Search for the cell housing the specified text and yield its [x, y] center coordinate. 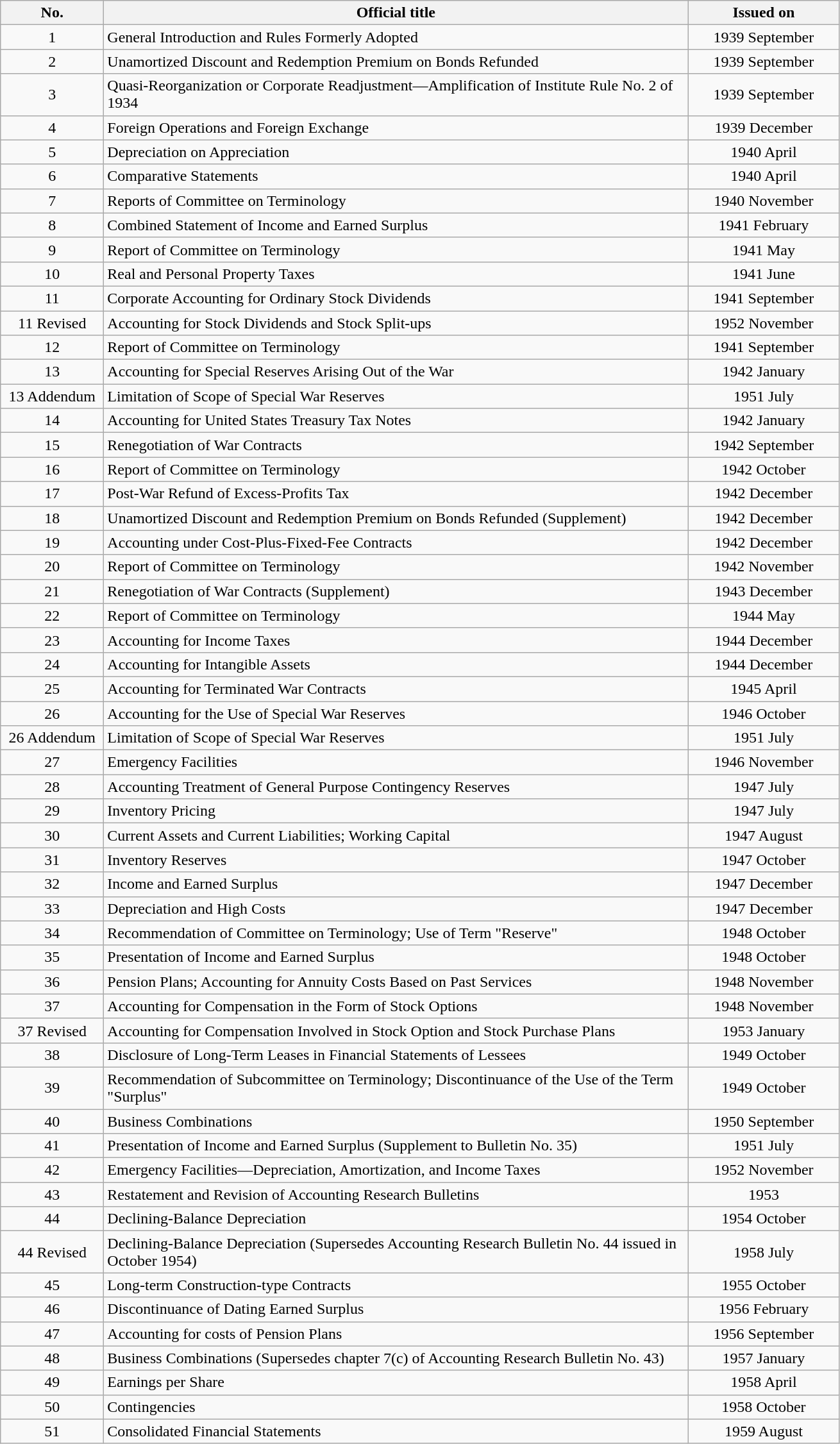
13 [53, 372]
Declining-Balance Depreciation (Supersedes Accounting Research Bulletin No. 44 issued in October 1954) [396, 1252]
Comparative Statements [396, 176]
1954 October [764, 1219]
Income and Earned Surplus [396, 884]
1959 August [764, 1431]
18 [53, 518]
Disclosure of Long-Term Leases in Financial Statements of Lessees [396, 1055]
Depreciation and High Costs [396, 909]
42 [53, 1170]
36 [53, 982]
38 [53, 1055]
Emergency Facilities [396, 762]
1942 September [764, 445]
1957 January [764, 1358]
41 [53, 1146]
Accounting Treatment of General Purpose Contingency Reserves [396, 787]
1943 December [764, 591]
34 [53, 933]
27 [53, 762]
33 [53, 909]
Foreign Operations and Foreign Exchange [396, 128]
51 [53, 1431]
Corporate Accounting for Ordinary Stock Dividends [396, 298]
44 [53, 1219]
Pension Plans; Accounting for Annuity Costs Based on Past Services [396, 982]
25 [53, 689]
Declining-Balance Depreciation [396, 1219]
43 [53, 1195]
8 [53, 225]
26 [53, 714]
Recommendation of Committee on Terminology; Use of Term "Reserve" [396, 933]
3 [53, 95]
1941 May [764, 249]
2 [53, 62]
12 [53, 348]
22 [53, 616]
Long-term Construction-type Contracts [396, 1285]
1953 January [764, 1030]
Accounting for United States Treasury Tax Notes [396, 421]
44 Revised [53, 1252]
Business Combinations [396, 1121]
7 [53, 201]
13 Addendum [53, 396]
Accounting for Special Reserves Arising Out of the War [396, 372]
Official title [396, 13]
14 [53, 421]
Accounting for Compensation in the Form of Stock Options [396, 1006]
Presentation of Income and Earned Surplus (Supplement to Bulletin No. 35) [396, 1146]
Accounting for Stock Dividends and Stock Split-ups [396, 323]
Depreciation on Appreciation [396, 152]
16 [53, 469]
Consolidated Financial Statements [396, 1431]
Renegotiation of War Contracts (Supplement) [396, 591]
1958 July [764, 1252]
19 [53, 542]
1958 October [764, 1407]
39 [53, 1087]
1941 February [764, 225]
15 [53, 445]
Emergency Facilities—Depreciation, Amortization, and Income Taxes [396, 1170]
10 [53, 274]
37 [53, 1006]
26 Addendum [53, 738]
48 [53, 1358]
47 [53, 1334]
40 [53, 1121]
46 [53, 1309]
37 Revised [53, 1030]
29 [53, 811]
Contingencies [396, 1407]
Reports of Committee on Terminology [396, 201]
4 [53, 128]
31 [53, 860]
1942 October [764, 469]
11 Revised [53, 323]
30 [53, 835]
5 [53, 152]
49 [53, 1382]
35 [53, 957]
1947 October [764, 860]
1956 September [764, 1334]
1950 September [764, 1121]
Business Combinations (Supersedes chapter 7(c) of Accounting Research Bulletin No. 43) [396, 1358]
1945 April [764, 689]
50 [53, 1407]
1 [53, 37]
21 [53, 591]
28 [53, 787]
1956 February [764, 1309]
9 [53, 249]
32 [53, 884]
11 [53, 298]
1944 May [764, 616]
Accounting for Income Taxes [396, 640]
Accounting for Intangible Assets [396, 664]
Renegotiation of War Contracts [396, 445]
24 [53, 664]
Earnings per Share [396, 1382]
Real and Personal Property Taxes [396, 274]
Presentation of Income and Earned Surplus [396, 957]
20 [53, 567]
1940 November [764, 201]
Issued on [764, 13]
1946 October [764, 714]
Unamortized Discount and Redemption Premium on Bonds Refunded [396, 62]
Combined Statement of Income and Earned Surplus [396, 225]
No. [53, 13]
23 [53, 640]
1942 November [764, 567]
Quasi-Reorganization or Corporate Readjustment—Amplification of Institute Rule No. 2 of 1934 [396, 95]
Accounting for Terminated War Contracts [396, 689]
Inventory Pricing [396, 811]
Current Assets and Current Liabilities; Working Capital [396, 835]
1947 August [764, 835]
Unamortized Discount and Redemption Premium on Bonds Refunded (Supplement) [396, 518]
Accounting under Cost-Plus-Fixed-Fee Contracts [396, 542]
17 [53, 494]
45 [53, 1285]
1946 November [764, 762]
1939 December [764, 128]
Accounting for Compensation Involved in Stock Option and Stock Purchase Plans [396, 1030]
Recommendation of Subcommittee on Terminology; Discontinuance of the Use of the Term "Surplus" [396, 1087]
Post-War Refund of Excess-Profits Tax [396, 494]
Accounting for costs of Pension Plans [396, 1334]
Inventory Reserves [396, 860]
Restatement and Revision of Accounting Research Bulletins [396, 1195]
1955 October [764, 1285]
Accounting for the Use of Special War Reserves [396, 714]
1941 June [764, 274]
1958 April [764, 1382]
Discontinuance of Dating Earned Surplus [396, 1309]
1953 [764, 1195]
6 [53, 176]
General Introduction and Rules Formerly Adopted [396, 37]
